Extract the (X, Y) coordinate from the center of the cell holding the provided text.  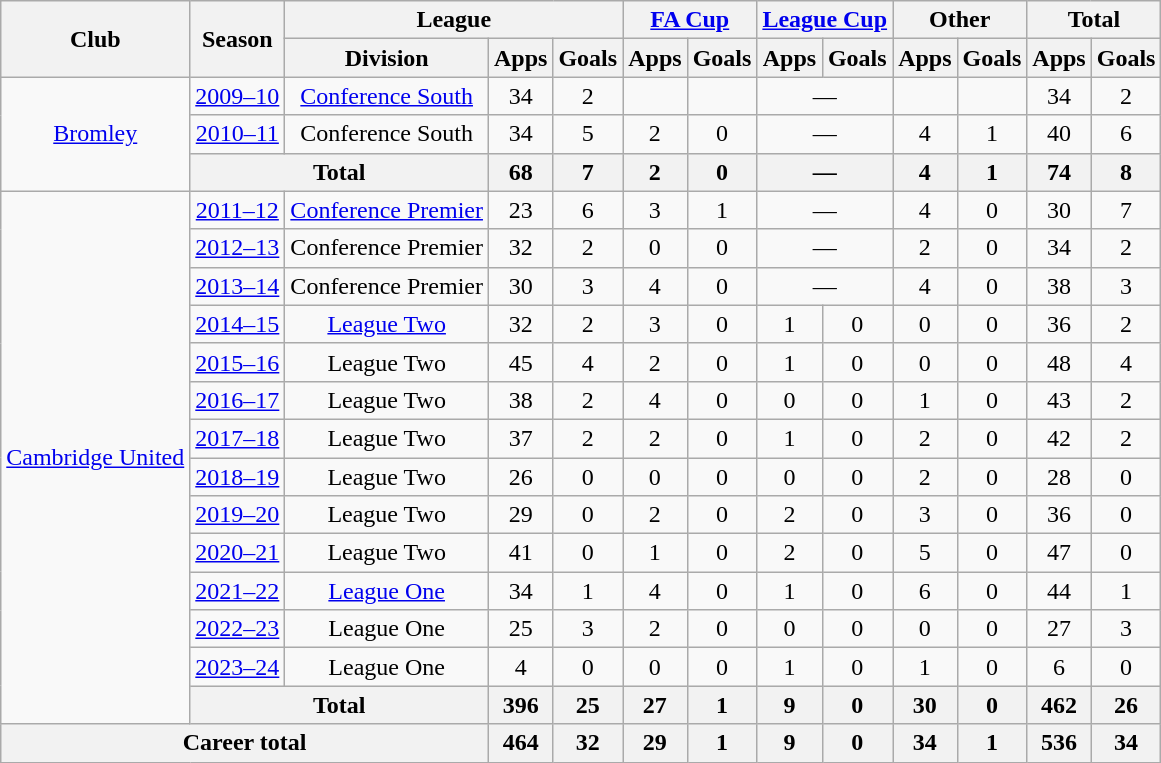
464 (520, 743)
43 (1059, 400)
League Cup (825, 20)
48 (1059, 362)
Bromley (96, 134)
2021–22 (238, 591)
536 (1059, 743)
462 (1059, 705)
2014–15 (238, 324)
41 (520, 553)
2012–13 (238, 248)
40 (1059, 134)
28 (1059, 477)
37 (520, 438)
2017–18 (238, 438)
2016–17 (238, 400)
2023–24 (238, 667)
8 (1126, 172)
2022–23 (238, 629)
42 (1059, 438)
44 (1059, 591)
45 (520, 362)
2020–21 (238, 553)
74 (1059, 172)
2015–16 (238, 362)
2009–10 (238, 96)
396 (520, 705)
Division (387, 58)
2018–19 (238, 477)
2019–20 (238, 515)
Club (96, 39)
Season (238, 39)
68 (520, 172)
23 (520, 210)
Career total (245, 743)
League (454, 20)
2010–11 (238, 134)
2011–12 (238, 210)
Other (960, 20)
FA Cup (690, 20)
2013–14 (238, 286)
Cambridge United (96, 458)
47 (1059, 553)
